From the cell containing the given text, extract its center point as [x, y] coordinate. 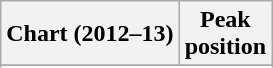
Peakposition [225, 34]
Chart (2012–13) [90, 34]
